Return the (X, Y) coordinate for the center point of the cell that contains the specified text.  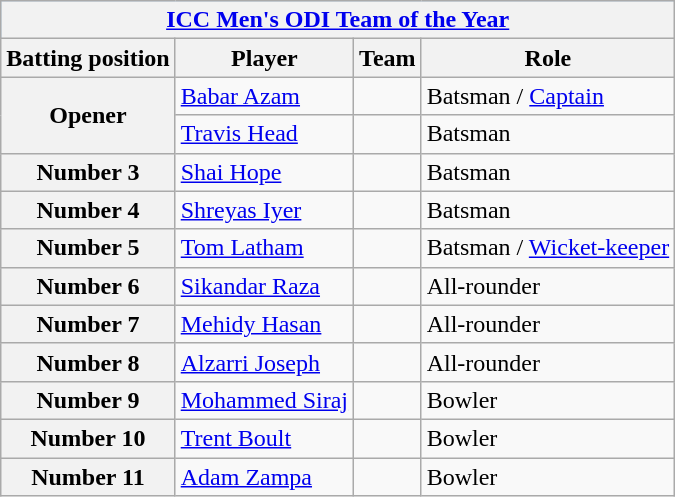
Tom Latham (264, 248)
Number 10 (88, 438)
Travis Head (264, 134)
Mehidy Hasan (264, 324)
Shreyas Iyer (264, 210)
ICC Men's ODI Team of the Year (338, 20)
Opener (88, 115)
Number 11 (88, 477)
Number 5 (88, 248)
Batsman / Wicket-keeper (548, 248)
Number 8 (88, 362)
Adam Zampa (264, 477)
Role (548, 58)
Team (388, 58)
Mohammed Siraj (264, 400)
Number 9 (88, 400)
Number 7 (88, 324)
Trent Boult (264, 438)
Babar Azam (264, 96)
Number 3 (88, 172)
Batsman / Captain (548, 96)
Alzarri Joseph (264, 362)
Player (264, 58)
Sikandar Raza (264, 286)
Shai Hope (264, 172)
Number 6 (88, 286)
Batting position (88, 58)
Number 4 (88, 210)
